Output the [x, y] coordinate of the center of the cell containing the given text.  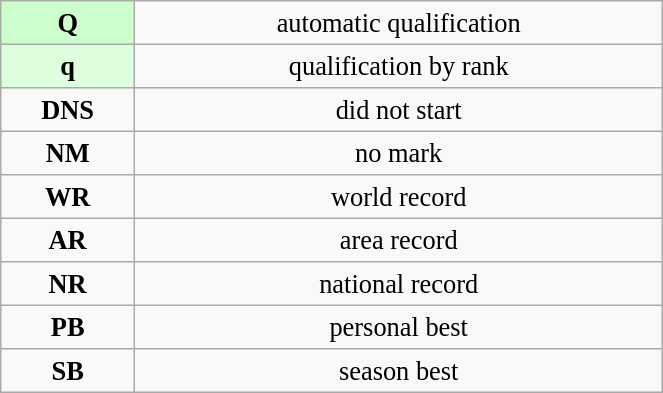
personal best [399, 327]
NR [68, 284]
world record [399, 197]
season best [399, 371]
q [68, 66]
qualification by rank [399, 66]
automatic qualification [399, 22]
AR [68, 240]
SB [68, 371]
PB [68, 327]
NM [68, 153]
Q [68, 22]
area record [399, 240]
DNS [68, 109]
national record [399, 284]
did not start [399, 109]
WR [68, 197]
no mark [399, 153]
